For the text-containing cell, return its midpoint in [X, Y] coordinate format. 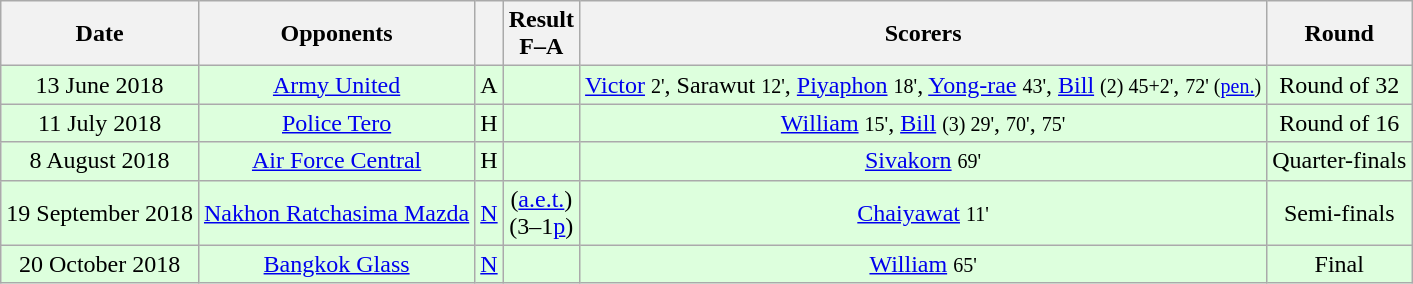
8 August 2018 [100, 161]
William 65' [924, 264]
Sivakorn 69' [924, 161]
Army United [336, 85]
Nakhon Ratchasima Mazda [336, 212]
13 June 2018 [100, 85]
Final [1340, 264]
A [489, 85]
William 15', Bill (3) 29', 70', 75' [924, 123]
19 September 2018 [100, 212]
(a.e.t.)(3–1p) [541, 212]
Date [100, 34]
Chaiyawat 11' [924, 212]
Air Force Central [336, 161]
20 October 2018 [100, 264]
Round of 16 [1340, 123]
Bangkok Glass [336, 264]
Quarter-finals [1340, 161]
11 July 2018 [100, 123]
Opponents [336, 34]
Semi-finals [1340, 212]
Scorers [924, 34]
Victor 2', Sarawut 12', Piyaphon 18', Yong-rae 43', Bill (2) 45+2', 72' (pen.) [924, 85]
Police Tero [336, 123]
ResultF–A [541, 34]
Round [1340, 34]
Round of 32 [1340, 85]
